Search for the cell housing the specified text and yield its (x, y) center coordinate. 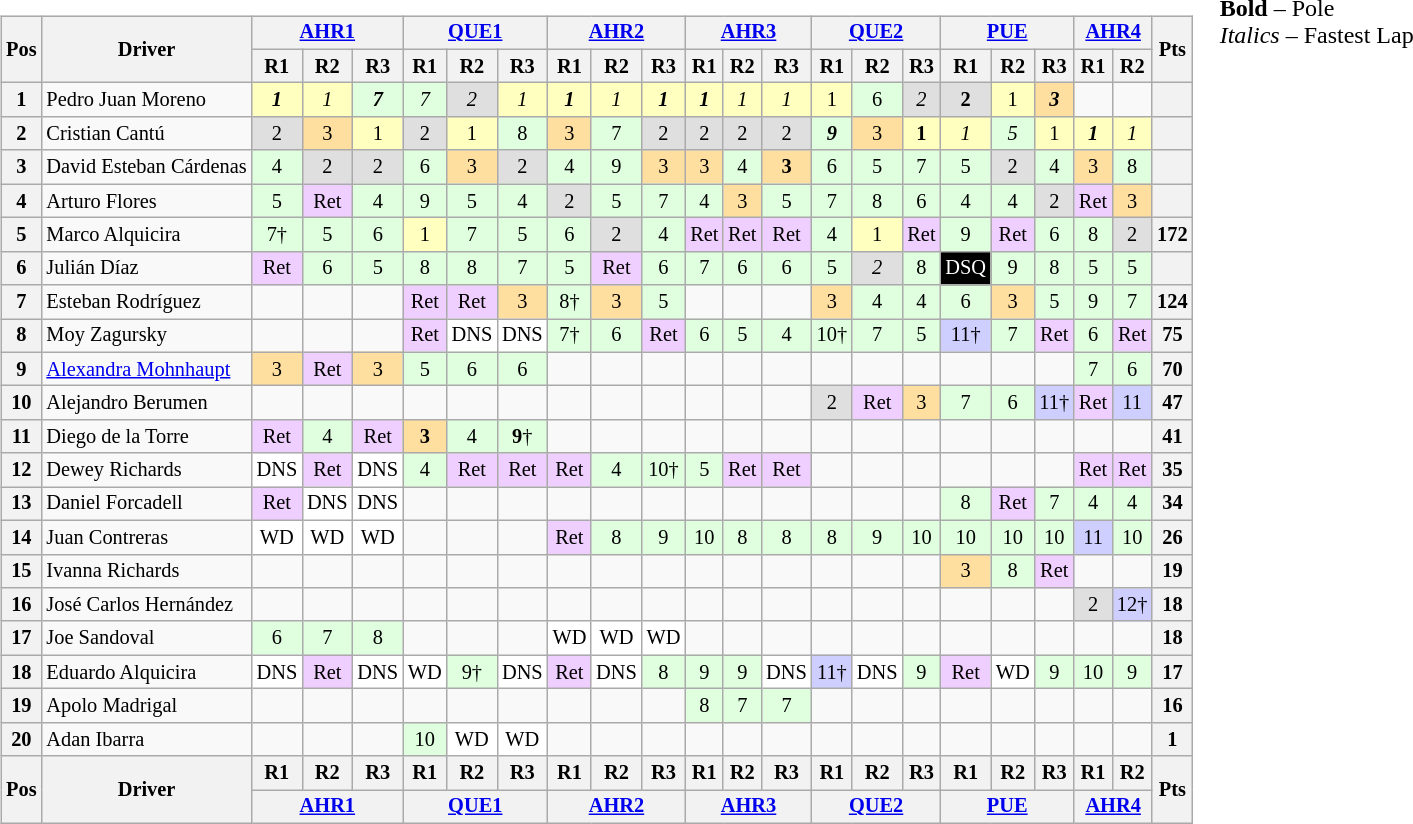
David Esteban Cárdenas (146, 167)
41 (1172, 437)
Eduardo Alquicira (146, 672)
Esteban Rodríguez (146, 302)
12† (1132, 605)
13 (21, 504)
Moy Zagursky (146, 336)
Joe Sandoval (146, 638)
47 (1172, 403)
Arturo Flores (146, 201)
Daniel Forcadell (146, 504)
15 (21, 571)
Apolo Madrigal (146, 706)
75 (1172, 336)
Cristian Cantú (146, 134)
35 (1172, 470)
Dewey Richards (146, 470)
20 (21, 739)
Julián Díaz (146, 268)
124 (1172, 302)
70 (1172, 369)
14 (21, 537)
Juan Contreras (146, 537)
Marco Alquicira (146, 235)
12 (21, 470)
Pedro Juan Moreno (146, 100)
34 (1172, 504)
26 (1172, 537)
Ivanna Richards (146, 571)
172 (1172, 235)
José Carlos Hernández (146, 605)
DSQ (965, 268)
Alexandra Mohnhaupt (146, 369)
Adan Ibarra (146, 739)
8† (570, 302)
Alejandro Berumen (146, 403)
Diego de la Torre (146, 437)
